Identify which cell holds the provided text, then report its [x, y] central coordinate. 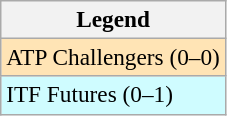
ITF Futures (0–1) [114, 95]
Legend [114, 19]
ATP Challengers (0–0) [114, 57]
